Locate the cell with the specified text and output its (x, y) center coordinate. 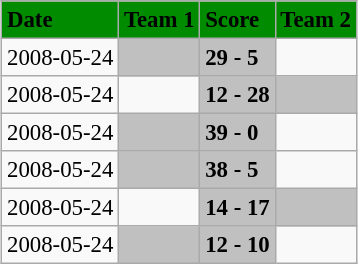
Score (238, 20)
14 - 17 (238, 208)
38 - 5 (238, 170)
39 - 0 (238, 133)
Date (60, 20)
Team 1 (160, 20)
12 - 28 (238, 95)
Team 2 (316, 20)
12 - 10 (238, 245)
29 - 5 (238, 57)
